Return the [x, y] coordinate for the center point of the cell that contains the specified text.  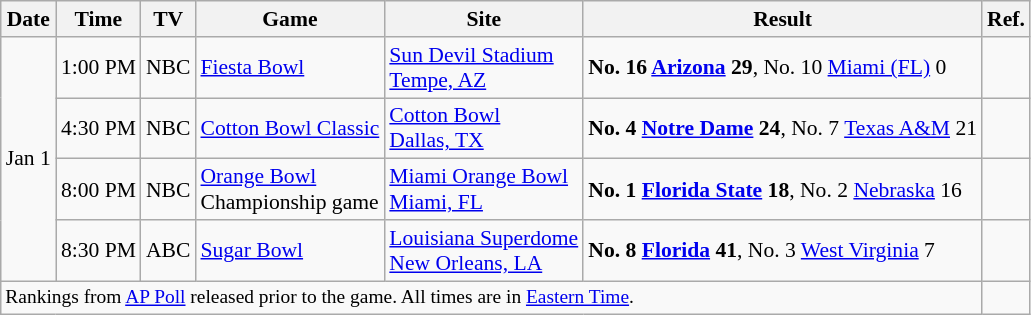
Louisiana SuperdomeNew Orleans, LA [484, 250]
Result [782, 19]
No. 8 Florida 41, No. 3 West Virginia 7 [782, 250]
Game [290, 19]
Date [28, 19]
Jan 1 [28, 159]
Orange BowlChampionship game [290, 190]
8:30 PM [98, 250]
8:00 PM [98, 190]
Cotton BowlDallas, TX [484, 128]
Sun Devil StadiumTempe, AZ [484, 68]
Cotton Bowl Classic [290, 128]
Site [484, 19]
No. 1 Florida State 18, No. 2 Nebraska 16 [782, 190]
1:00 PM [98, 68]
Sugar Bowl [290, 250]
Ref. [1006, 19]
TV [168, 19]
4:30 PM [98, 128]
Miami Orange BowlMiami, FL [484, 190]
Time [98, 19]
Fiesta Bowl [290, 68]
ABC [168, 250]
No. 4 Notre Dame 24, No. 7 Texas A&M 21 [782, 128]
Rankings from AP Poll released prior to the game. All times are in Eastern Time. [492, 298]
No. 16 Arizona 29, No. 10 Miami (FL) 0 [782, 68]
